Determine the [X, Y] coordinate at the center of the cell enclosing the given text.  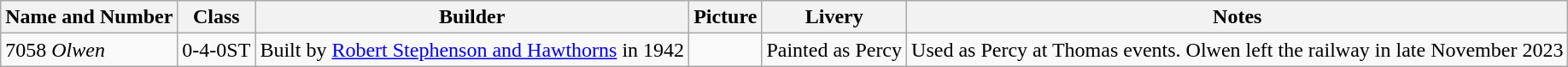
Class [217, 17]
Painted as Percy [834, 50]
7058 Olwen [89, 50]
Notes [1237, 17]
0-4-0ST [217, 50]
Name and Number [89, 17]
Built by Robert Stephenson and Hawthorns in 1942 [472, 50]
Livery [834, 17]
Used as Percy at Thomas events. Olwen left the railway in late November 2023 [1237, 50]
Builder [472, 17]
Picture [726, 17]
